Scan for the cell matching the given text and deliver its [x, y] coordinate at center. 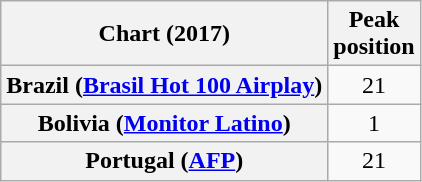
Bolivia (Monitor Latino) [164, 123]
Brazil (Brasil Hot 100 Airplay) [164, 85]
Chart (2017) [164, 34]
Portugal (AFP) [164, 161]
Peakposition [374, 34]
1 [374, 123]
